Return [x, y] of the center of cell containing provided text 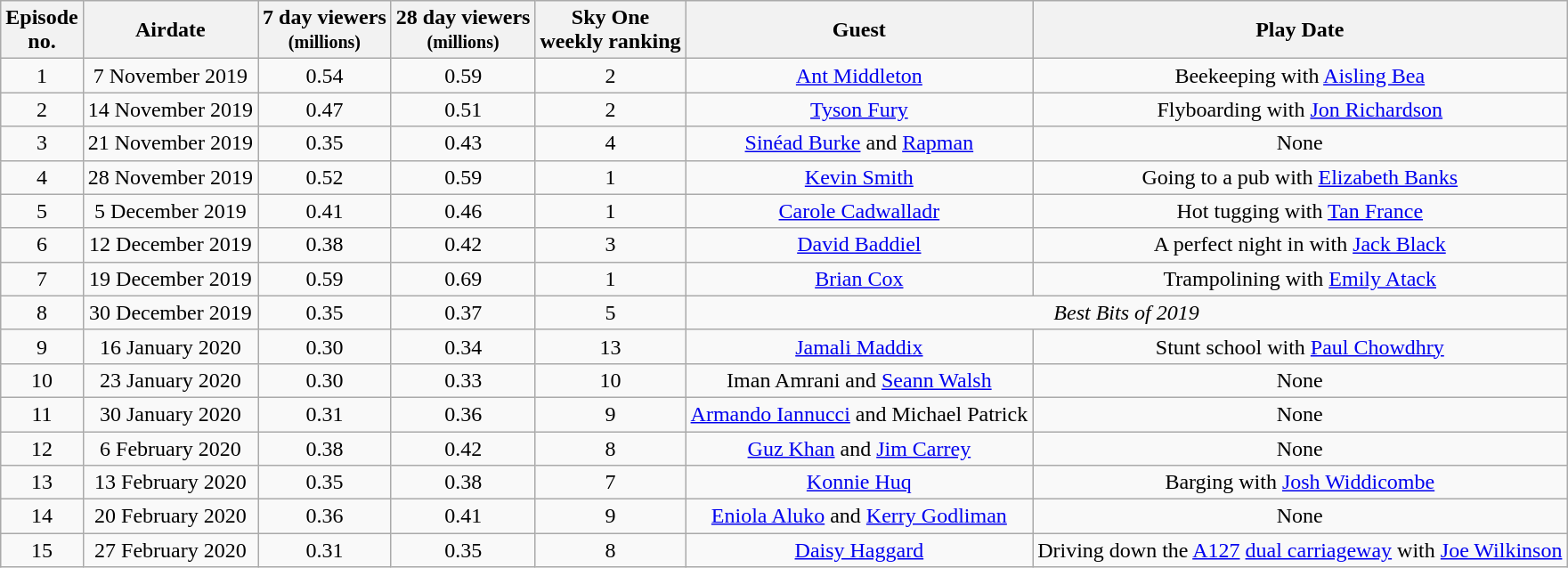
5 December 2019 [170, 211]
Tyson Fury [859, 110]
0.43 [463, 143]
Sinéad Burke and Rapman [859, 143]
20 February 2020 [170, 516]
A perfect night in with Jack Black [1300, 245]
Eniola Aluko and Kerry Godliman [859, 516]
Flyboarding with Jon Richardson [1300, 110]
Beekeeping with Aisling Bea [1300, 76]
Konnie Huq [859, 483]
David Baddiel [859, 245]
Daisy Haggard [859, 550]
Guz Khan and Jim Carrey [859, 448]
21 November 2019 [170, 143]
30 December 2019 [170, 312]
0.33 [463, 380]
14 November 2019 [170, 110]
Armando Iannucci and Michael Patrick [859, 414]
Airdate [170, 30]
0.54 [325, 76]
30 January 2020 [170, 414]
0.46 [463, 211]
7 day viewers(millions) [325, 30]
0.34 [463, 346]
28 November 2019 [170, 177]
0.52 [325, 177]
Kevin Smith [859, 177]
23 January 2020 [170, 380]
15 [42, 550]
0.69 [463, 279]
7 November 2019 [170, 76]
Driving down the A127 dual carriageway with Joe Wilkinson [1300, 550]
Brian Cox [859, 279]
12 [42, 448]
Best Bits of 2019 [1126, 312]
13 February 2020 [170, 483]
11 [42, 414]
Barging with Josh Widdicombe [1300, 483]
Sky Oneweekly ranking [611, 30]
Hot tugging with Tan France [1300, 211]
0.37 [463, 312]
Iman Amrani and Seann Walsh [859, 380]
Trampolining with Emily Atack [1300, 279]
0.47 [325, 110]
Jamali Maddix [859, 346]
28 day viewers(millions) [463, 30]
Play Date [1300, 30]
Episodeno. [42, 30]
Ant Middleton [859, 76]
Carole Cadwalladr [859, 211]
6 February 2020 [170, 448]
19 December 2019 [170, 279]
27 February 2020 [170, 550]
12 December 2019 [170, 245]
0.51 [463, 110]
14 [42, 516]
Stunt school with Paul Chowdhry [1300, 346]
6 [42, 245]
16 January 2020 [170, 346]
Going to a pub with Elizabeth Banks [1300, 177]
Guest [859, 30]
